Extract the [X, Y] coordinate from the center of the cell holding the provided text.  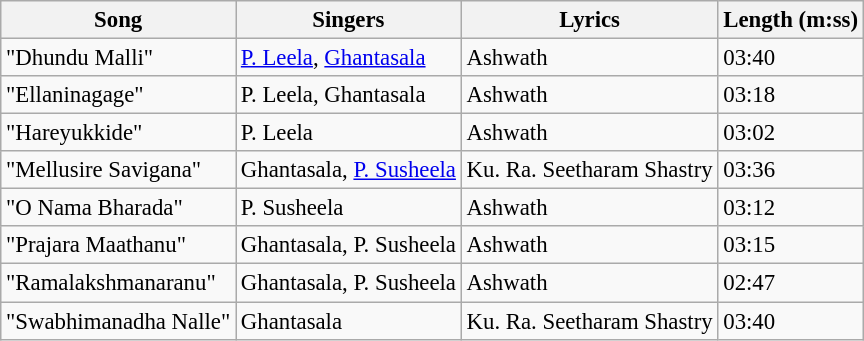
Ghantasala [349, 321]
"Dhundu Malli" [118, 58]
Singers [349, 20]
03:36 [790, 170]
"Mellusire Savigana" [118, 170]
02:47 [790, 283]
Lyrics [590, 20]
"Prajara Maathanu" [118, 245]
"Ellaninagage" [118, 95]
Length (m:ss) [790, 20]
"Ramalakshmanaranu" [118, 283]
03:02 [790, 133]
"O Nama Bharada" [118, 208]
03:12 [790, 208]
P. Susheela [349, 208]
03:18 [790, 95]
03:15 [790, 245]
"Hareyukkide" [118, 133]
"Swabhimanadha Nalle" [118, 321]
P. Leela [349, 133]
Song [118, 20]
